Locate the cell with the specified text and output its [X, Y] center coordinate. 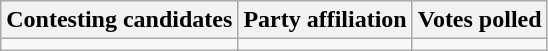
Contesting candidates [120, 20]
Party affiliation [325, 20]
Votes polled [480, 20]
